Pinpoint the cell where the given text exists, returning its [x, y] midpoint coordinate. 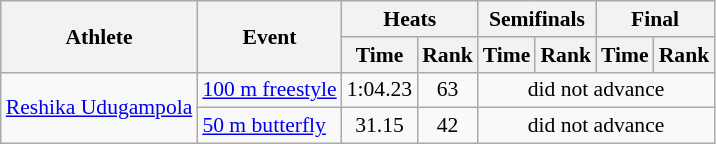
Semifinals [537, 19]
31.15 [380, 126]
1:04.23 [380, 90]
100 m freestyle [269, 90]
63 [448, 90]
42 [448, 126]
Final [655, 19]
50 m butterfly [269, 126]
Athlete [100, 36]
Event [269, 36]
Heats [410, 19]
Reshika Udugampola [100, 108]
